Return (x, y) of the center of cell containing provided text 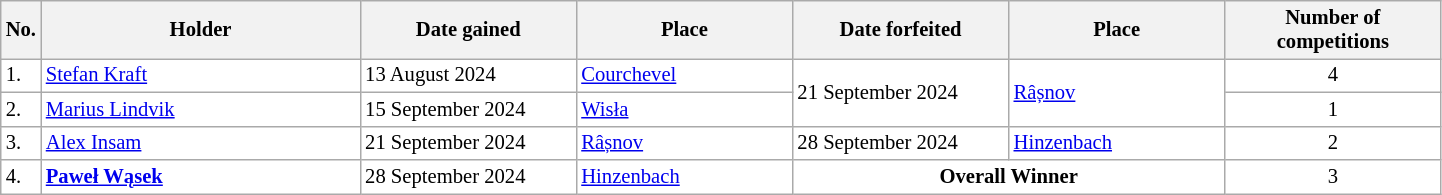
Paweł Wąsek (200, 177)
Stefan Kraft (200, 75)
Overall Winner (1008, 177)
2 (1333, 143)
Wisła (684, 109)
4. (21, 177)
3 (1333, 177)
1 (1333, 109)
1. (21, 75)
Number of competitions (1333, 29)
Courchevel (684, 75)
Alex Insam (200, 143)
15 September 2024 (468, 109)
3. (21, 143)
4 (1333, 75)
Marius Lindvik (200, 109)
13 August 2024 (468, 75)
No. (21, 29)
Date forfeited (900, 29)
Date gained (468, 29)
2. (21, 109)
Holder (200, 29)
